Return [X, Y] of the center of cell containing provided text 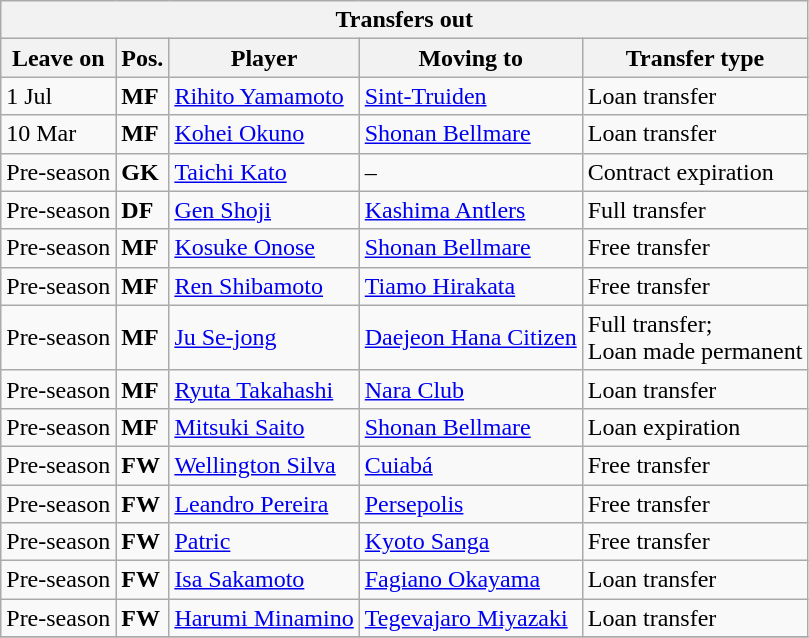
Sint-Truiden [470, 96]
DF [142, 210]
– [470, 172]
Kosuke Onose [264, 248]
Loan expiration [695, 427]
Persepolis [470, 503]
Patric [264, 542]
Taichi Kato [264, 172]
Kyoto Sanga [470, 542]
GK [142, 172]
Nara Club [470, 389]
Ju Se-jong [264, 338]
Moving to [470, 58]
Kashima Antlers [470, 210]
1 Jul [58, 96]
Mitsuki Saito [264, 427]
Player [264, 58]
10 Mar [58, 134]
Daejeon Hana Citizen [470, 338]
Kohei Okuno [264, 134]
Full transfer; Loan made permanent [695, 338]
Rihito Yamamoto [264, 96]
Leandro Pereira [264, 503]
Isa Sakamoto [264, 580]
Tegevajaro Miyazaki [470, 618]
Ren Shibamoto [264, 286]
Transfer type [695, 58]
Transfers out [404, 20]
Gen Shoji [264, 210]
Contract expiration [695, 172]
Cuiabá [470, 465]
Wellington Silva [264, 465]
Leave on [58, 58]
Ryuta Takahashi [264, 389]
Fagiano Okayama [470, 580]
Harumi Minamino [264, 618]
Full transfer [695, 210]
Pos. [142, 58]
Tiamo Hirakata [470, 286]
